Return (x, y) of the center of cell containing provided text 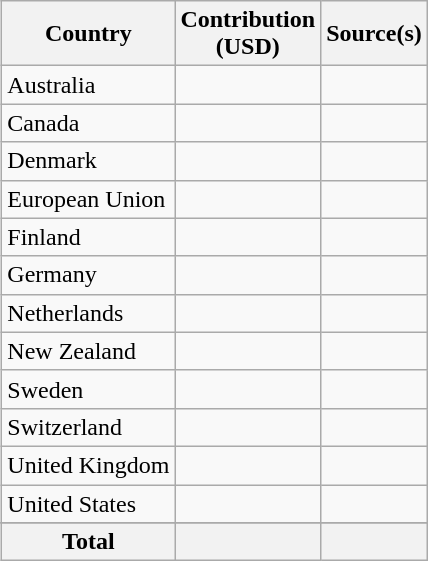
United States (88, 503)
Australia (88, 85)
Canada (88, 123)
Country (88, 34)
Switzerland (88, 427)
Netherlands (88, 313)
Contribution(USD) (248, 34)
Finland (88, 237)
Source(s) (374, 34)
Sweden (88, 389)
Germany (88, 275)
Total (88, 542)
United Kingdom (88, 465)
Denmark (88, 161)
European Union (88, 199)
New Zealand (88, 351)
